Find where the given text appears and provide that cell's center as (X, Y) coordinate. 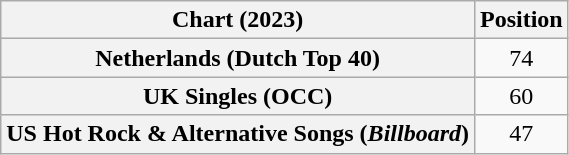
60 (521, 96)
UK Singles (OCC) (238, 96)
Chart (2023) (238, 20)
74 (521, 58)
47 (521, 134)
Netherlands (Dutch Top 40) (238, 58)
US Hot Rock & Alternative Songs (Billboard) (238, 134)
Position (521, 20)
